Return (x, y) of the center of cell containing provided text 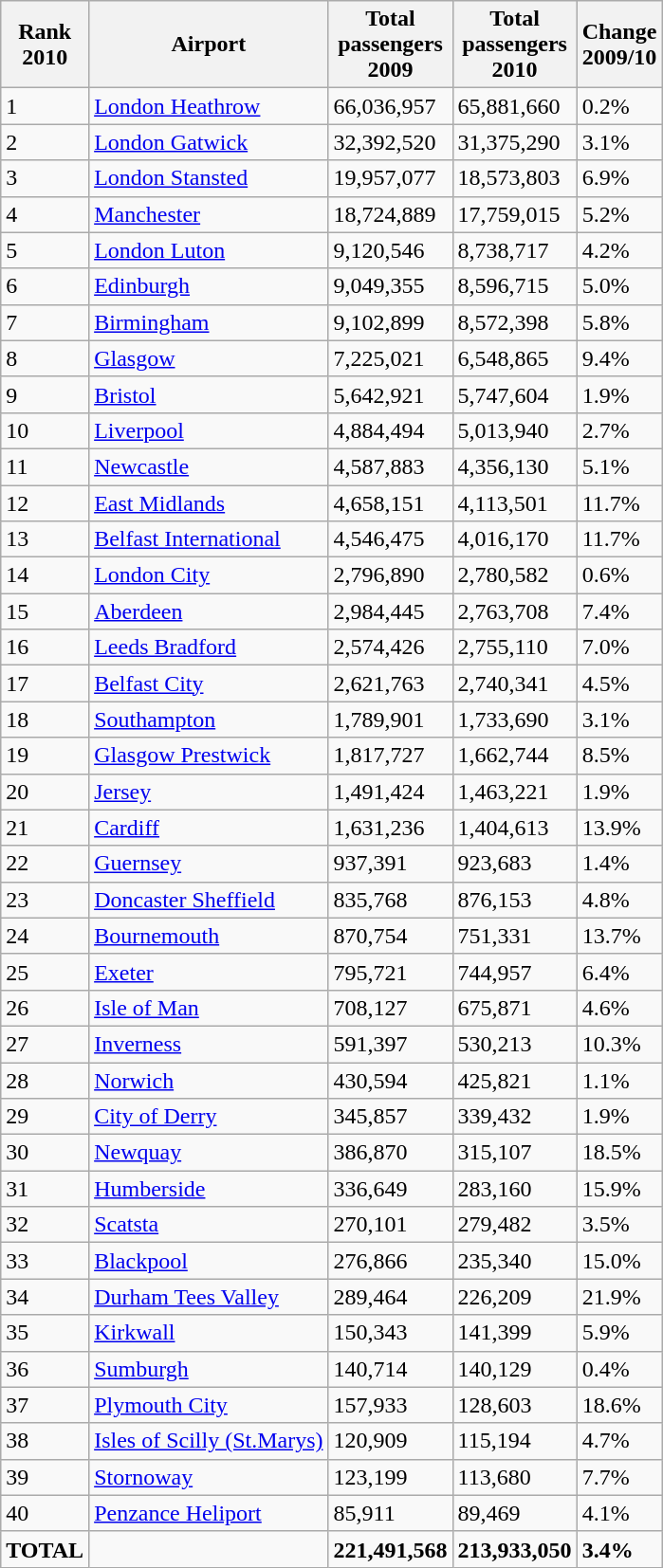
12 (46, 503)
8 (46, 358)
5.1% (619, 466)
14 (46, 575)
744,957 (514, 972)
Leeds Bradford (209, 647)
18 (46, 720)
Isles of Scilly (St.Marys) (209, 1441)
Newquay (209, 1153)
795,721 (391, 972)
37 (46, 1405)
123,199 (391, 1477)
6,548,865 (514, 358)
289,464 (391, 1297)
26 (46, 1008)
235,340 (514, 1261)
15.0% (619, 1261)
8.5% (619, 756)
835,768 (391, 900)
Airport (209, 45)
Jersey (209, 792)
7.0% (619, 647)
38 (46, 1441)
Sumburgh (209, 1369)
1,733,690 (514, 720)
London Luton (209, 250)
Isle of Man (209, 1008)
1.4% (619, 864)
17,759,015 (514, 214)
32 (46, 1225)
430,594 (391, 1080)
3 (46, 178)
315,107 (514, 1153)
276,866 (391, 1261)
9,049,355 (391, 286)
279,482 (514, 1225)
4,356,130 (514, 466)
TOTAL (46, 1549)
6.4% (619, 972)
2.7% (619, 430)
34 (46, 1297)
London Stansted (209, 178)
31,375,290 (514, 142)
11 (46, 466)
2 (46, 142)
1,491,424 (391, 792)
675,871 (514, 1008)
8,738,717 (514, 250)
2,780,582 (514, 575)
Guernsey (209, 864)
113,680 (514, 1477)
East Midlands (209, 503)
1,662,744 (514, 756)
9 (46, 394)
530,213 (514, 1044)
120,909 (391, 1441)
7 (46, 322)
Liverpool (209, 430)
339,432 (514, 1117)
0.2% (619, 106)
19,957,077 (391, 178)
London Heathrow (209, 106)
London City (209, 575)
5 (46, 250)
9,102,899 (391, 322)
7.7% (619, 1477)
4,113,501 (514, 503)
18,573,803 (514, 178)
29 (46, 1117)
Glasgow Prestwick (209, 756)
141,399 (514, 1333)
226,209 (514, 1297)
8,572,398 (514, 322)
Doncaster Sheffield (209, 900)
2,740,341 (514, 684)
5.8% (619, 322)
39 (46, 1477)
16 (46, 647)
18.5% (619, 1153)
32,392,520 (391, 142)
21 (46, 828)
4,546,475 (391, 539)
5,642,921 (391, 394)
4.1% (619, 1513)
Southampton (209, 720)
Durham Tees Valley (209, 1297)
66,036,957 (391, 106)
Penzance Heliport (209, 1513)
Cardiff (209, 828)
708,127 (391, 1008)
35 (46, 1333)
5.2% (619, 214)
336,649 (391, 1189)
30 (46, 1153)
Edinburgh (209, 286)
17 (46, 684)
5.0% (619, 286)
13.9% (619, 828)
18,724,889 (391, 214)
115,194 (514, 1441)
33 (46, 1261)
1 (46, 106)
28 (46, 1080)
283,160 (514, 1189)
1,631,236 (391, 828)
Kirkwall (209, 1333)
Bristol (209, 394)
2,755,110 (514, 647)
1,789,901 (391, 720)
Belfast City (209, 684)
1,404,613 (514, 828)
1,463,221 (514, 792)
345,857 (391, 1117)
Totalpassengers2009 (391, 45)
937,391 (391, 864)
Belfast International (209, 539)
270,101 (391, 1225)
23 (46, 900)
Blackpool (209, 1261)
24 (46, 936)
10.3% (619, 1044)
25 (46, 972)
2,763,708 (514, 611)
3.5% (619, 1225)
0.4% (619, 1369)
9.4% (619, 358)
Scatsta (209, 1225)
150,343 (391, 1333)
386,870 (391, 1153)
2,984,445 (391, 611)
Inverness (209, 1044)
Rank2010 (46, 45)
4.5% (619, 684)
2,621,763 (391, 684)
10 (46, 430)
Newcastle (209, 466)
Humberside (209, 1189)
20 (46, 792)
1,817,727 (391, 756)
7,225,021 (391, 358)
31 (46, 1189)
27 (46, 1044)
7.4% (619, 611)
18.6% (619, 1405)
8,596,715 (514, 286)
140,129 (514, 1369)
4,016,170 (514, 539)
21.9% (619, 1297)
Birmingham (209, 322)
6 (46, 286)
19 (46, 756)
85,911 (391, 1513)
89,469 (514, 1513)
Bournemouth (209, 936)
Manchester (209, 214)
4 (46, 214)
6.9% (619, 178)
Norwich (209, 1080)
Plymouth City (209, 1405)
5,747,604 (514, 394)
4.7% (619, 1441)
221,491,568 (391, 1549)
5.9% (619, 1333)
London Gatwick (209, 142)
157,933 (391, 1405)
4.2% (619, 250)
4,658,151 (391, 503)
Exeter (209, 972)
128,603 (514, 1405)
9,120,546 (391, 250)
1.1% (619, 1080)
140,714 (391, 1369)
Change2009/10 (619, 45)
13.7% (619, 936)
Aberdeen (209, 611)
Glasgow (209, 358)
751,331 (514, 936)
40 (46, 1513)
City of Derry (209, 1117)
876,153 (514, 900)
0.6% (619, 575)
15.9% (619, 1189)
4,884,494 (391, 430)
65,881,660 (514, 106)
923,683 (514, 864)
36 (46, 1369)
591,397 (391, 1044)
425,821 (514, 1080)
870,754 (391, 936)
4.8% (619, 900)
213,933,050 (514, 1549)
15 (46, 611)
13 (46, 539)
2,574,426 (391, 647)
5,013,940 (514, 430)
Totalpassengers2010 (514, 45)
3.4% (619, 1549)
4,587,883 (391, 466)
22 (46, 864)
Stornoway (209, 1477)
4.6% (619, 1008)
2,796,890 (391, 575)
